Output the [x, y] coordinate of the center of the cell containing the given text.  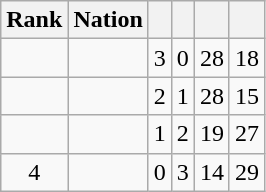
27 [246, 134]
Rank [34, 20]
18 [246, 58]
Nation [108, 20]
15 [246, 96]
14 [212, 172]
19 [212, 134]
4 [34, 172]
29 [246, 172]
